Capture the cell that displays the provided text and extract its (X, Y) central coordinate. 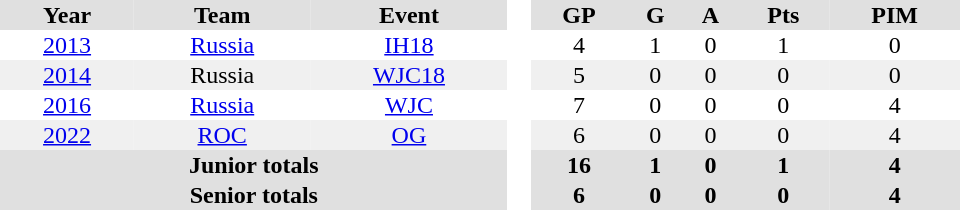
7 (579, 105)
GP (579, 15)
IH18 (408, 45)
16 (579, 165)
PIM (894, 15)
WJC18 (408, 75)
WJC (408, 105)
2022 (67, 135)
OG (408, 135)
2016 (67, 105)
Event (408, 15)
2014 (67, 75)
Senior totals (254, 195)
ROC (222, 135)
5 (579, 75)
A (710, 15)
Pts (783, 15)
Junior totals (254, 165)
G (656, 15)
Year (67, 15)
2013 (67, 45)
Team (222, 15)
